Identify which cell holds the provided text, then report its (x, y) central coordinate. 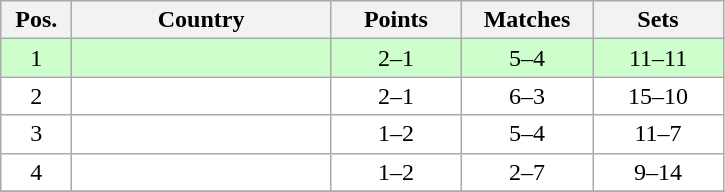
15–10 (658, 96)
4 (36, 172)
11–7 (658, 134)
9–14 (658, 172)
Pos. (36, 20)
Sets (658, 20)
2 (36, 96)
Country (202, 20)
1 (36, 58)
2–7 (526, 172)
6–3 (526, 96)
Matches (526, 20)
Points (396, 20)
3 (36, 134)
11–11 (658, 58)
